Return (X, Y) of the center of cell containing provided text 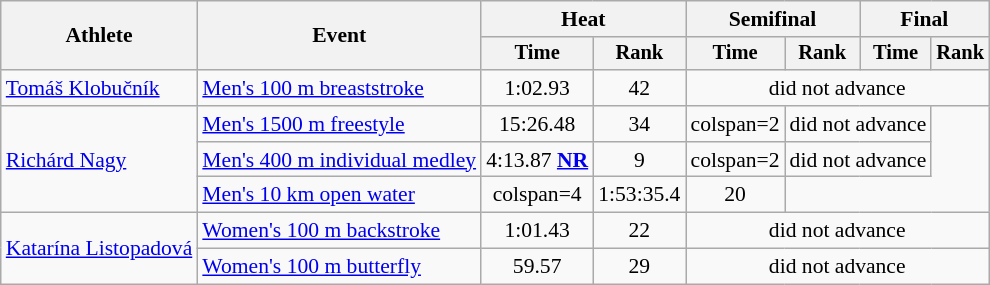
Women's 100 m butterfly (339, 267)
Women's 100 m backstroke (339, 231)
Katarína Listopadová (100, 248)
Tomáš Klobučník (100, 88)
42 (639, 88)
9 (639, 160)
Men's 1500 m freestyle (339, 124)
Richárd Nagy (100, 160)
Men's 100 m breaststroke (339, 88)
1:02.93 (537, 88)
Men's 400 m individual medley (339, 160)
1:53:35.4 (639, 195)
Heat (583, 19)
59.57 (537, 267)
Semifinal (773, 19)
20 (736, 195)
4:13.87 NR (537, 160)
Athlete (100, 36)
1:01.43 (537, 231)
29 (639, 267)
Final (924, 19)
34 (639, 124)
Men's 10 km open water (339, 195)
colspan=4 (537, 195)
22 (639, 231)
15:26.48 (537, 124)
Event (339, 36)
